For the text-containing cell, return its midpoint in (x, y) coordinate format. 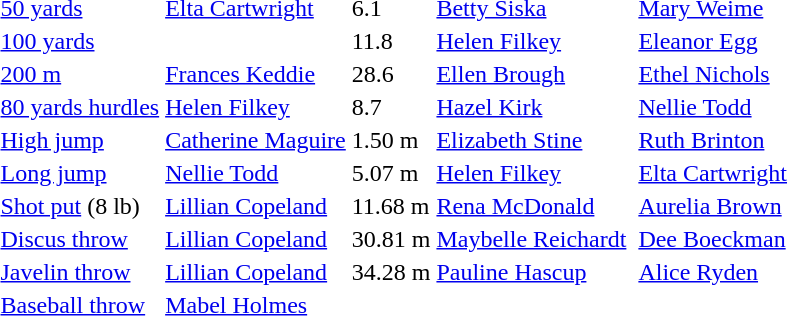
1.50 m (391, 140)
Hazel Kirk (532, 107)
Ellen Brough (532, 74)
Nellie Todd (256, 173)
30.81 m (391, 239)
Maybelle Reichardt (532, 239)
Rena McDonald (532, 206)
8.7 (391, 107)
Pauline Hascup (532, 272)
34.28 m (391, 272)
5.07 m (391, 173)
28.6 (391, 74)
11.8 (391, 41)
Frances Keddie (256, 74)
Catherine Maguire (256, 140)
Elizabeth Stine (532, 140)
11.68 m (391, 206)
